Identify which cell holds the provided text, then report its [X, Y] central coordinate. 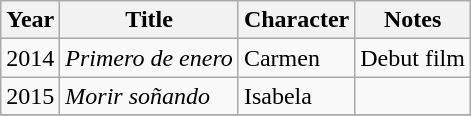
2015 [30, 96]
2014 [30, 58]
Character [296, 20]
Debut film [413, 58]
Isabela [296, 96]
Morir soñando [150, 96]
Notes [413, 20]
Carmen [296, 58]
Year [30, 20]
Primero de enero [150, 58]
Title [150, 20]
